From the cell containing the given text, extract its center point as [X, Y] coordinate. 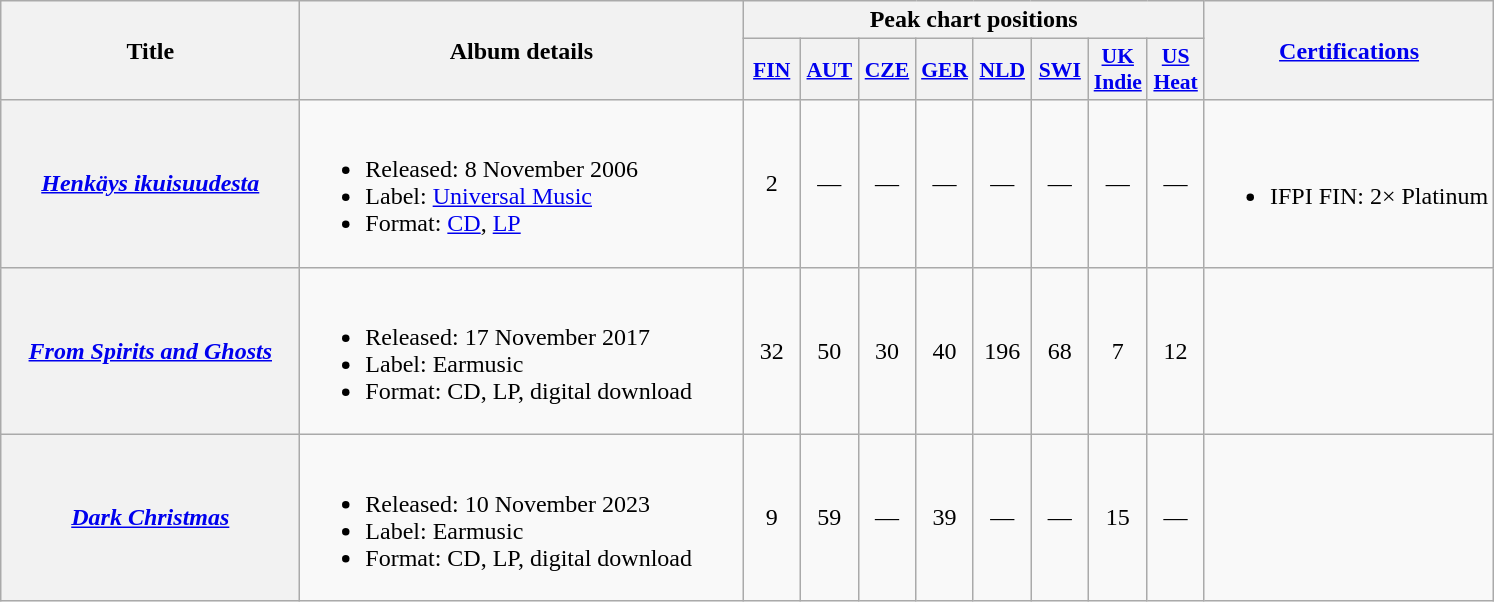
15 [1118, 518]
US Heat [1176, 70]
68 [1060, 350]
Released: 10 November 2023Label: EarmusicFormat: CD, LP, digital download [522, 518]
NLD [1002, 70]
40 [945, 350]
59 [830, 518]
CZE [887, 70]
Released: 17 November 2017Label: EarmusicFormat: CD, LP, digital download [522, 350]
50 [830, 350]
Dark Christmas [150, 518]
AUT [830, 70]
SWI [1060, 70]
30 [887, 350]
196 [1002, 350]
2 [772, 184]
Certifications [1348, 50]
From Spirits and Ghosts [150, 350]
12 [1176, 350]
32 [772, 350]
Title [150, 50]
FIN [772, 70]
Peak chart positions [974, 20]
9 [772, 518]
Released: 8 November 2006Label: Universal MusicFormat: CD, LP [522, 184]
UK Indie [1118, 70]
7 [1118, 350]
39 [945, 518]
IFPI FIN: 2× Platinum [1348, 184]
GER [945, 70]
Henkäys ikuisuudesta [150, 184]
Album details [522, 50]
